Search for the cell housing the specified text and yield its (x, y) center coordinate. 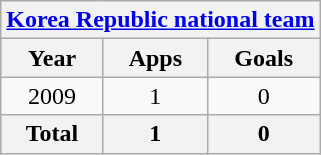
Korea Republic national team (160, 20)
Apps (155, 58)
Goals (264, 58)
2009 (52, 96)
Total (52, 134)
Year (52, 58)
